Search for the cell housing the specified text and yield its [X, Y] center coordinate. 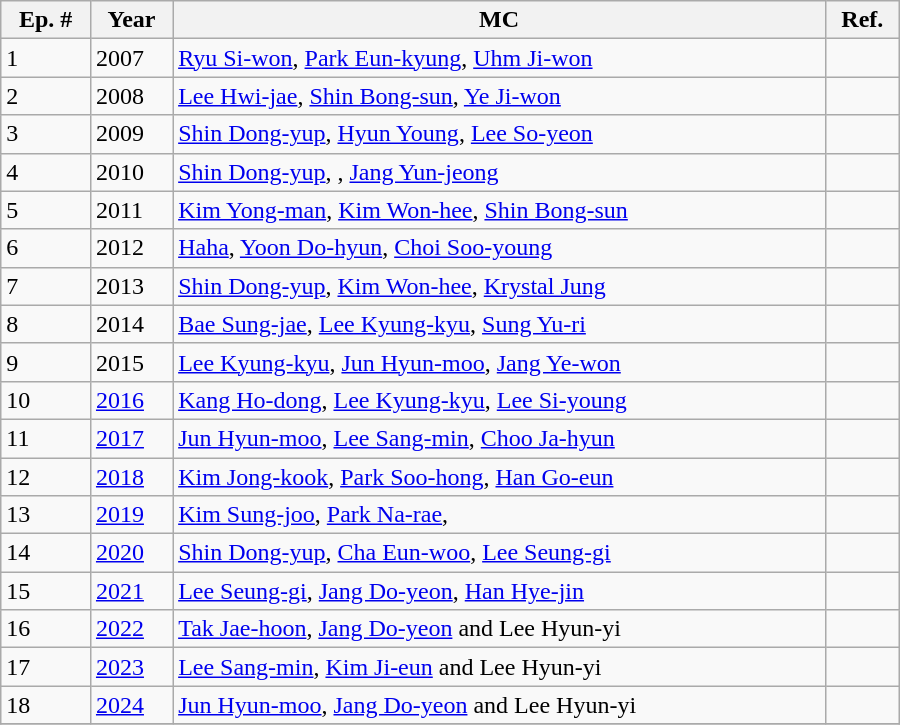
2024 [131, 705]
Shin Dong-yup, Hyun Young, Lee So-yeon [500, 134]
2017 [131, 438]
2 [46, 96]
2008 [131, 96]
14 [46, 553]
2023 [131, 667]
Kim Sung-joo, Park Na-rae, [500, 515]
Kim Yong-man, Kim Won-hee, Shin Bong-sun [500, 210]
13 [46, 515]
Ep. # [46, 20]
Lee Hwi-jae, Shin Bong-sun, Ye Ji-won [500, 96]
3 [46, 134]
17 [46, 667]
16 [46, 629]
Shin Dong-yup, , Jang Yun-jeong [500, 172]
Shin Dong-yup, Kim Won-hee, Krystal Jung [500, 286]
2012 [131, 248]
Shin Dong-yup, Cha Eun-woo, Lee Seung-gi [500, 553]
12 [46, 477]
2013 [131, 286]
Lee Seung-gi, Jang Do-yeon, Han Hye-jin [500, 591]
4 [46, 172]
Jun Hyun-moo, Lee Sang-min, Choo Ja-hyun [500, 438]
Year [131, 20]
Jun Hyun-moo, Jang Do-yeon and Lee Hyun-yi [500, 705]
1 [46, 58]
2014 [131, 324]
7 [46, 286]
2020 [131, 553]
6 [46, 248]
5 [46, 210]
2021 [131, 591]
10 [46, 400]
Ref. [862, 20]
Lee Sang-min, Kim Ji-eun and Lee Hyun-yi [500, 667]
2019 [131, 515]
15 [46, 591]
Tak Jae-hoon, Jang Do-yeon and Lee Hyun-yi [500, 629]
18 [46, 705]
2010 [131, 172]
8 [46, 324]
Bae Sung-jae, Lee Kyung-kyu, Sung Yu-ri [500, 324]
Lee Kyung-kyu, Jun Hyun-moo, Jang Ye-won [500, 362]
2009 [131, 134]
2018 [131, 477]
Haha, Yoon Do-hyun, Choi Soo-young [500, 248]
2011 [131, 210]
2022 [131, 629]
2016 [131, 400]
Kim Jong-kook, Park Soo-hong, Han Go-eun [500, 477]
MC [500, 20]
11 [46, 438]
2015 [131, 362]
Ryu Si-won, Park Eun-kyung, Uhm Ji-won [500, 58]
2007 [131, 58]
Kang Ho-dong, Lee Kyung-kyu, Lee Si-young [500, 400]
9 [46, 362]
